Detect which cell encompasses the target text, then output its (x, y) center coordinate. 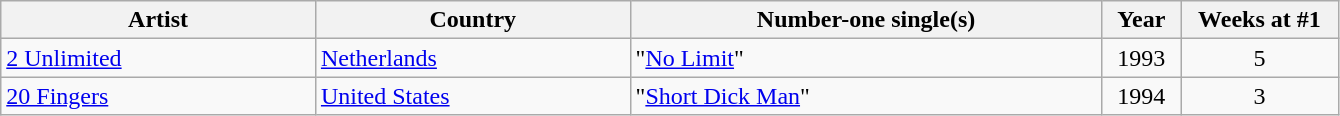
Country (472, 20)
Year (1142, 20)
Weeks at #1 (1260, 20)
20 Fingers (158, 96)
United States (472, 96)
3 (1260, 96)
1994 (1142, 96)
5 (1260, 58)
Artist (158, 20)
Number-one single(s) (866, 20)
"No Limit" (866, 58)
2 Unlimited (158, 58)
"Short Dick Man" (866, 96)
Netherlands (472, 58)
1993 (1142, 58)
